Return [X, Y] of the center of cell containing provided text 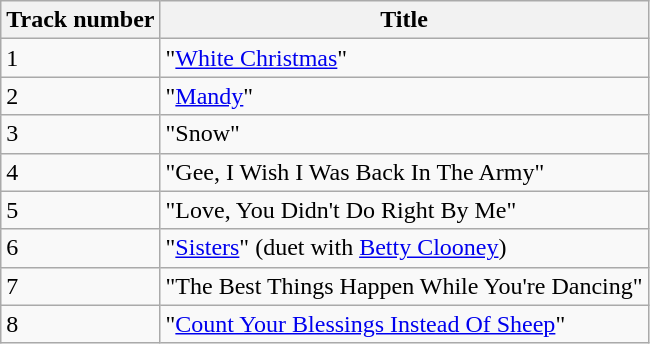
"Love, You Didn't Do Right By Me" [404, 210]
3 [80, 134]
"White Christmas" [404, 58]
"Mandy" [404, 96]
1 [80, 58]
Track number [80, 20]
"Count Your Blessings Instead Of Sheep" [404, 324]
"Gee, I Wish I Was Back In The Army" [404, 172]
4 [80, 172]
Title [404, 20]
2 [80, 96]
7 [80, 286]
"The Best Things Happen While You're Dancing" [404, 286]
8 [80, 324]
5 [80, 210]
"Sisters" (duet with Betty Clooney) [404, 248]
6 [80, 248]
"Snow" [404, 134]
